Capture the cell that displays the provided text and extract its (x, y) central coordinate. 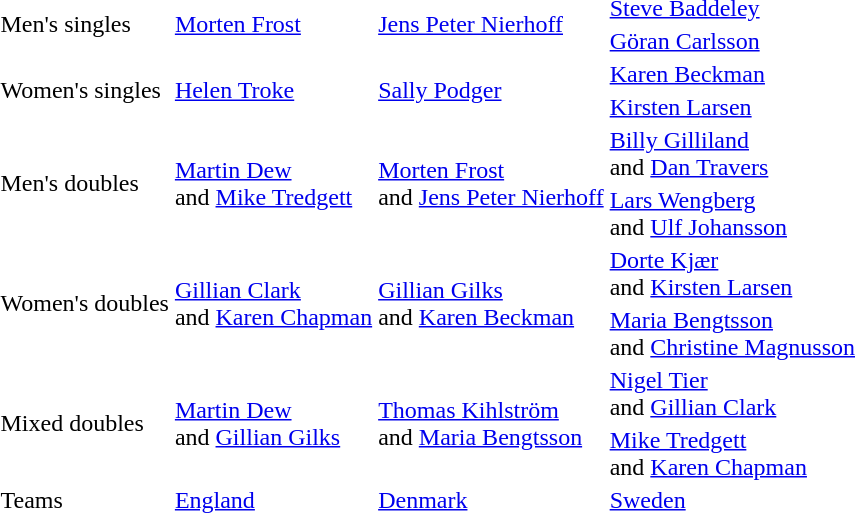
Göran Carlsson (732, 41)
Dorte Kjærand Kirsten Larsen (732, 274)
Lars Wengbergand Ulf Johansson (732, 214)
Helen Troke (273, 90)
Morten Frostand Jens Peter Nierhoff (492, 184)
Karen Beckman (732, 74)
Billy Gillilandand Dan Travers (732, 154)
Martin Dewand Mike Tredgett (273, 184)
Sally Podger (492, 90)
Gillian Gilksand Karen Beckman (492, 304)
Kirsten Larsen (732, 107)
Thomas Kihlström and Maria Bengtsson (492, 424)
Nigel Tierand Gillian Clark (732, 394)
Martin Dew and Gillian Gilks (273, 424)
Maria Bengtsson and Christine Magnusson (732, 334)
Mike Tredgettand Karen Chapman (732, 454)
Gillian Clarkand Karen Chapman (273, 304)
